Output the [x, y] coordinate of the center of the cell containing the given text.  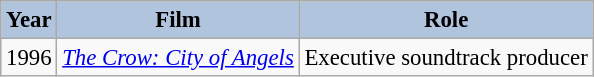
Executive soundtrack producer [446, 58]
1996 [29, 58]
Role [446, 20]
Film [178, 20]
The Crow: City of Angels [178, 58]
Year [29, 20]
